From the cell containing the given text, extract its center point as (x, y) coordinate. 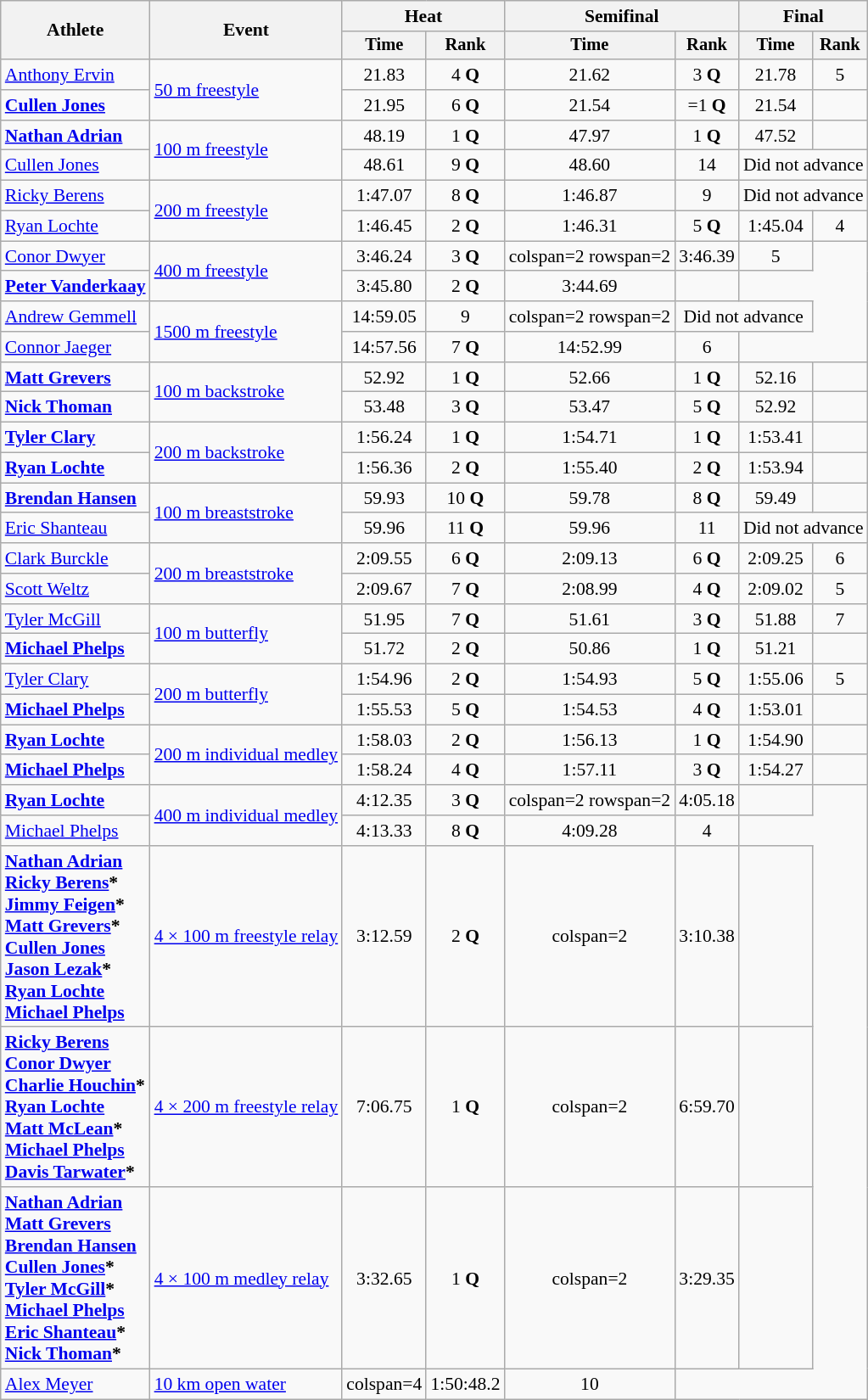
1:53.94 (776, 468)
3:45.80 (384, 287)
50.86 (591, 649)
11 (707, 529)
Ricky BerensConor DwyerCharlie Houchin*Ryan LochteMatt McLean*Michael PhelpsDavis Tarwater* (76, 1108)
14:57.56 (384, 347)
Matt Grevers (76, 378)
Connor Jaeger (76, 347)
2:09.13 (591, 558)
Event (246, 31)
2:09.55 (384, 558)
51.21 (776, 649)
400 m individual medley (246, 815)
3:10.38 (707, 937)
1:54.93 (591, 680)
100 m freestyle (246, 151)
200 m breaststroke (246, 574)
Athlete (76, 31)
Andrew Gemmell (76, 316)
51.95 (384, 619)
Scott Weltz (76, 589)
1:53.01 (776, 710)
9 Q (465, 165)
Semifinal (622, 16)
21.62 (591, 75)
400 m freestyle (246, 272)
7 (840, 619)
Peter Vanderkaay (76, 287)
51.61 (591, 619)
Nathan AdrianMatt GreversBrendan HansenCullen Jones*Tyler McGill*Michael PhelpsEric Shanteau*Nick Thoman* (76, 1278)
10 (591, 1385)
47.97 (591, 136)
47.52 (776, 136)
200 m butterfly (246, 694)
2:09.02 (776, 589)
100 m butterfly (246, 635)
3:46.24 (384, 256)
1:55.53 (384, 710)
3:44.69 (591, 287)
1:56.13 (591, 740)
1:46.87 (591, 196)
4 × 100 m medley relay (246, 1278)
4:13.33 (384, 831)
14:59.05 (384, 316)
2:09.67 (384, 589)
10 km open water (246, 1385)
1:45.04 (776, 227)
4:05.18 (707, 800)
Tyler McGill (76, 619)
48.19 (384, 136)
Clark Burckle (76, 558)
1:58.24 (384, 770)
3:46.39 (707, 256)
1:54.96 (384, 680)
1:54.53 (591, 710)
14 (707, 165)
21.83 (384, 75)
Anthony Ervin (76, 75)
200 m individual medley (246, 755)
1:55.40 (591, 468)
1:57.11 (591, 770)
100 m backstroke (246, 392)
50 m freestyle (246, 90)
1:46.31 (591, 227)
59.78 (591, 498)
200 m backstroke (246, 453)
=1 Q (707, 105)
4 × 100 m freestyle relay (246, 937)
Nathan Adrian (76, 136)
1:54.27 (776, 770)
1:56.24 (384, 438)
53.48 (384, 407)
2:08.99 (591, 589)
Ricky Berens (76, 196)
100 m breaststroke (246, 512)
1:46.45 (384, 227)
1:53.41 (776, 438)
3:32.65 (384, 1278)
1500 m freestyle (246, 331)
59.93 (384, 498)
7:06.75 (384, 1108)
Conor Dwyer (76, 256)
3:29.35 (707, 1278)
52.16 (776, 378)
1:55.06 (776, 680)
1:50:48.2 (465, 1385)
4:09.28 (591, 831)
Eric Shanteau (76, 529)
10 Q (465, 498)
Nathan AdrianRicky Berens*Jimmy Feigen*Matt Grevers*Cullen JonesJason Lezak*Ryan LochteMichael Phelps (76, 937)
1:58.03 (384, 740)
1:56.36 (384, 468)
colspan=4 (384, 1385)
21.95 (384, 105)
48.61 (384, 165)
51.72 (384, 649)
2:09.25 (776, 558)
Alex Meyer (76, 1385)
4:12.35 (384, 800)
Brendan Hansen (76, 498)
21.78 (776, 75)
48.60 (591, 165)
53.47 (591, 407)
52.66 (591, 378)
14:52.99 (591, 347)
1:54.71 (591, 438)
4 × 200 m freestyle relay (246, 1108)
Heat (423, 16)
3:12.59 (384, 937)
59.49 (776, 498)
200 m freestyle (246, 210)
1:47.07 (384, 196)
Final (804, 16)
Nick Thoman (76, 407)
1:54.90 (776, 740)
6:59.70 (707, 1108)
11 Q (465, 529)
51.88 (776, 619)
